Search for the cell housing the specified text and yield its (x, y) center coordinate. 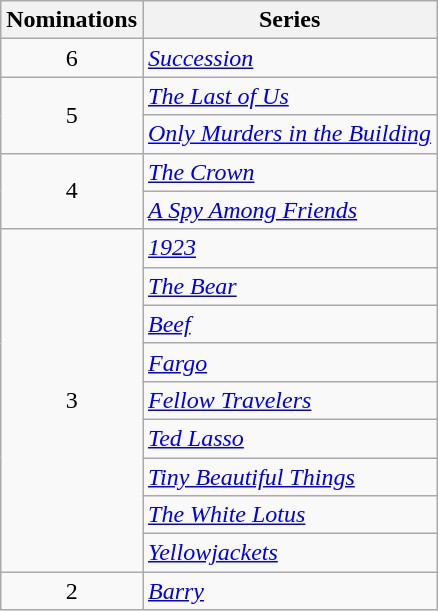
The White Lotus (289, 515)
A Spy Among Friends (289, 210)
The Last of Us (289, 96)
1923 (289, 248)
4 (72, 191)
Ted Lasso (289, 438)
Yellowjackets (289, 553)
Fellow Travelers (289, 400)
Succession (289, 58)
5 (72, 115)
Series (289, 20)
The Crown (289, 172)
Fargo (289, 362)
6 (72, 58)
Beef (289, 324)
Tiny Beautiful Things (289, 477)
3 (72, 400)
Barry (289, 591)
Only Murders in the Building (289, 134)
The Bear (289, 286)
Nominations (72, 20)
2 (72, 591)
